Pinpoint the cell where the given text exists, returning its [x, y] midpoint coordinate. 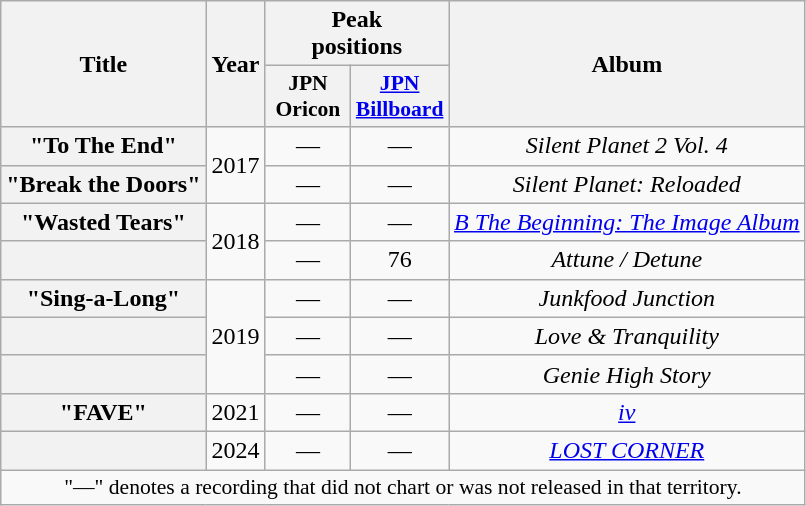
LOST CORNER [626, 450]
2024 [236, 450]
Album [626, 64]
"Break the Doors" [104, 184]
76 [400, 260]
Genie High Story [626, 374]
Silent Planet 2 Vol. 4 [626, 146]
"To The End" [104, 146]
Year [236, 64]
JPNOricon [308, 96]
Title [104, 64]
"FAVE" [104, 412]
Junkfood Junction [626, 298]
"Wasted Tears" [104, 222]
Attune / Detune [626, 260]
2017 [236, 165]
"Sing-a-Long" [104, 298]
"—" denotes a recording that did not chart or was not released in that territory. [403, 488]
2018 [236, 241]
Silent Planet: Reloaded [626, 184]
B The Beginning: The Image Album [626, 222]
iv [626, 412]
2021 [236, 412]
Peak positions [356, 34]
2019 [236, 336]
Love & Tranquility [626, 336]
JPNBillboard [400, 96]
